Locate the cell with the specified text and output its [x, y] center coordinate. 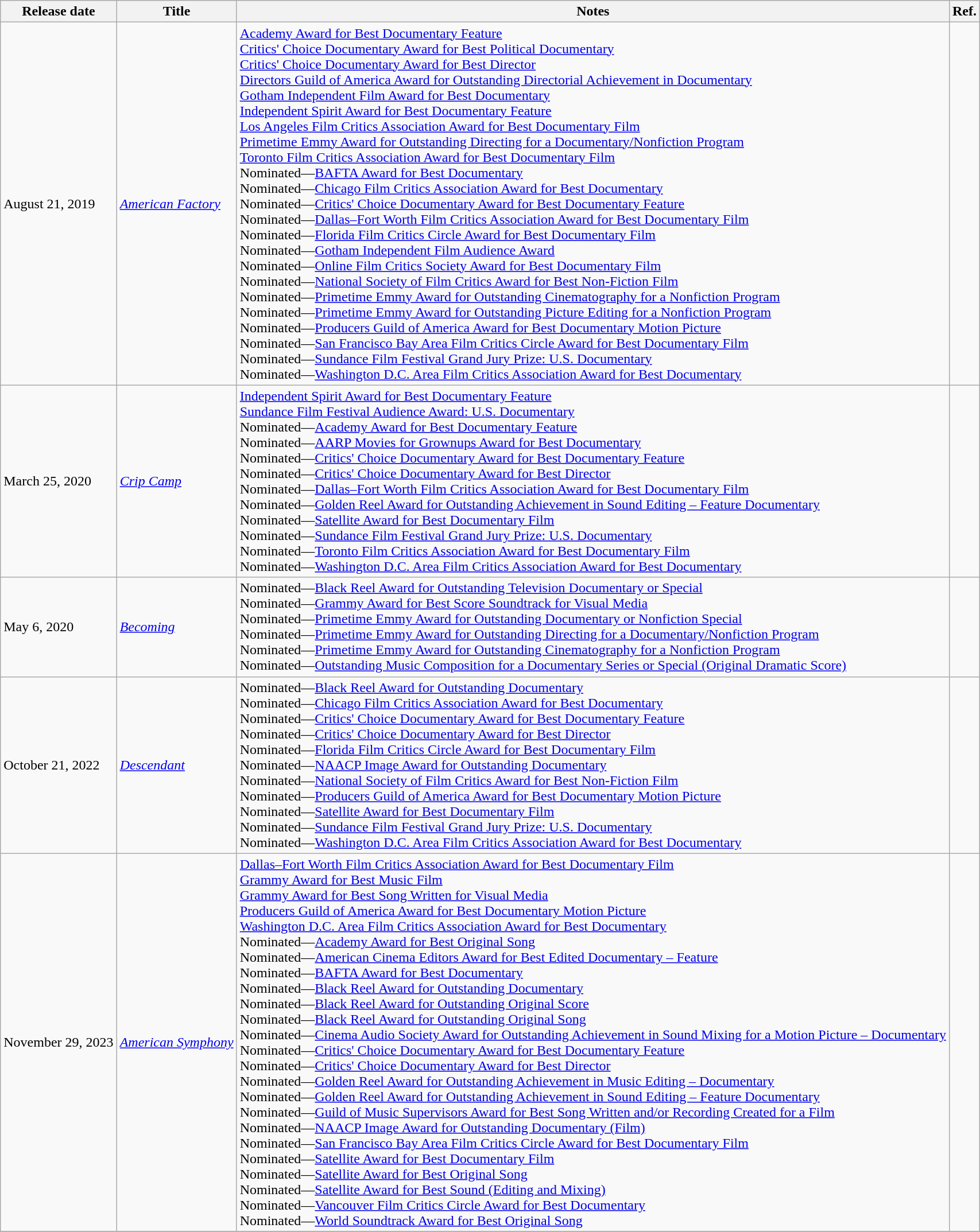
Descendant [177, 765]
Ref. [964, 11]
Crip Camp [177, 481]
Release date [59, 11]
August 21, 2019 [59, 204]
American Factory [177, 204]
American Symphony [177, 1042]
November 29, 2023 [59, 1042]
Becoming [177, 627]
Notes [592, 11]
May 6, 2020 [59, 627]
Title [177, 11]
March 25, 2020 [59, 481]
October 21, 2022 [59, 765]
